For the text-containing cell, return its midpoint in (X, Y) coordinate format. 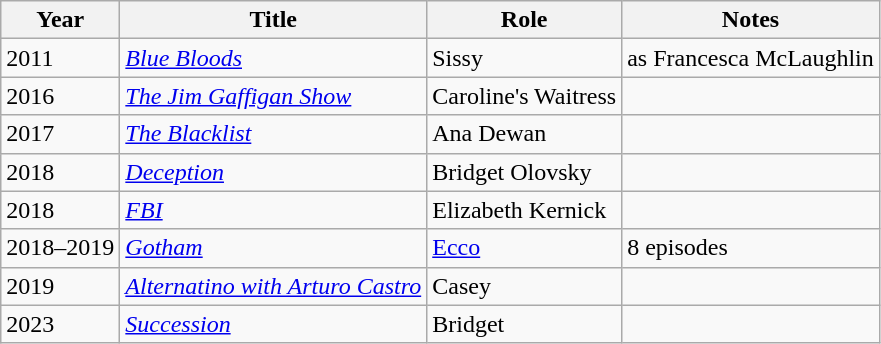
Notes (751, 20)
Ecco (524, 248)
Role (524, 20)
Deception (274, 172)
The Blacklist (274, 134)
Bridget Olovsky (524, 172)
Alternatino with Arturo Castro (274, 286)
Succession (274, 324)
2017 (60, 134)
The Jim Gaffigan Show (274, 96)
2011 (60, 58)
Title (274, 20)
Bridget (524, 324)
Sissy (524, 58)
Blue Bloods (274, 58)
2023 (60, 324)
Gotham (274, 248)
Caroline's Waitress (524, 96)
Casey (524, 286)
8 episodes (751, 248)
Elizabeth Kernick (524, 210)
2018–2019 (60, 248)
as Francesca McLaughlin (751, 58)
2019 (60, 286)
Ana Dewan (524, 134)
FBI (274, 210)
Year (60, 20)
2016 (60, 96)
